Return the (X, Y) coordinate for the center point of the cell that contains the specified text.  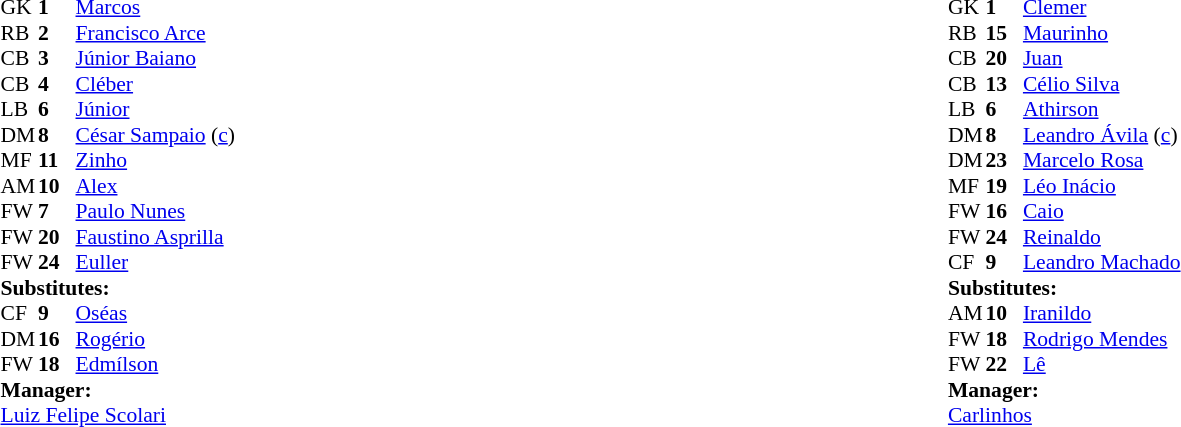
César Sampaio (c) (156, 135)
Júnior (156, 109)
2 (57, 33)
Léo Inácio (1102, 186)
13 (1004, 84)
11 (57, 161)
Faustino Asprilla (156, 237)
Leandro Ávila (c) (1102, 135)
Leandro Machado (1102, 263)
Euller (156, 263)
Rodrigo Mendes (1102, 339)
4 (57, 84)
Júnior Baiano (156, 59)
Athirson (1102, 109)
Lê (1102, 365)
Juan (1102, 59)
Zinho (156, 161)
Edmílson (156, 365)
Iranildo (1102, 313)
3 (57, 59)
Cléber (156, 84)
Marcelo Rosa (1102, 161)
7 (57, 211)
Francisco Arce (156, 33)
Alex (156, 186)
19 (1004, 186)
22 (1004, 365)
Caio (1102, 211)
Maurinho (1102, 33)
15 (1004, 33)
Reinaldo (1102, 237)
Rogério (156, 339)
Oséas (156, 313)
23 (1004, 161)
Paulo Nunes (156, 211)
Célio Silva (1102, 84)
